Scan for the cell matching the given text and deliver its (X, Y) coordinate at center. 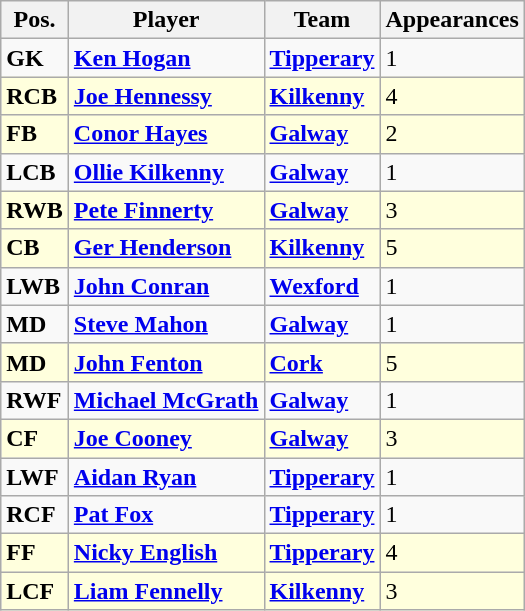
Pat Fox (166, 515)
LWF (35, 477)
Team (322, 20)
RWB (35, 210)
Pos. (35, 20)
John Conran (166, 286)
Nicky English (166, 553)
Ollie Kilkenny (166, 172)
LCB (35, 172)
Michael McGrath (166, 400)
Conor Hayes (166, 134)
GK (35, 58)
2 (452, 134)
Ger Henderson (166, 248)
Joe Hennessy (166, 96)
RCB (35, 96)
Appearances (452, 20)
Player (166, 20)
Joe Cooney (166, 438)
Steve Mahon (166, 324)
FB (35, 134)
CB (35, 248)
LWB (35, 286)
Cork (322, 362)
FF (35, 553)
CF (35, 438)
Wexford (322, 286)
Ken Hogan (166, 58)
Pete Finnerty (166, 210)
RWF (35, 400)
LCF (35, 591)
Aidan Ryan (166, 477)
Liam Fennelly (166, 591)
RCF (35, 515)
John Fenton (166, 362)
